Output the [X, Y] coordinate of the center of the cell containing the given text.  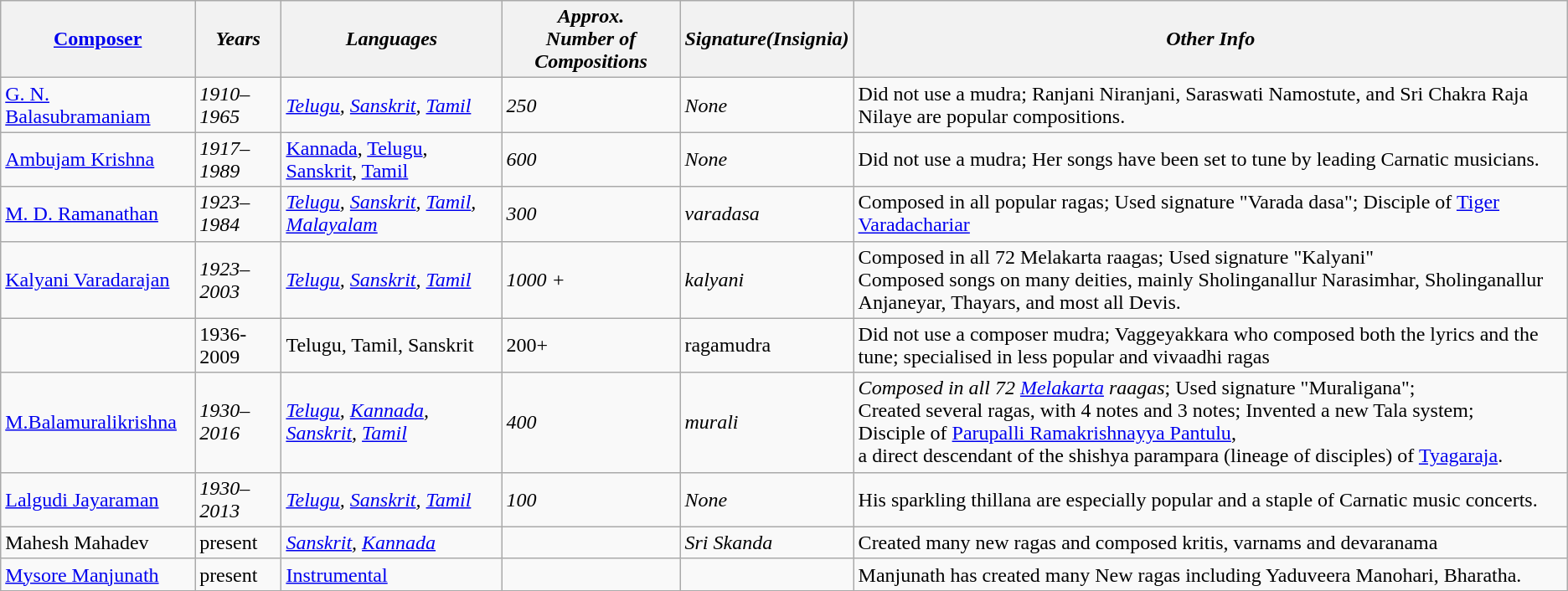
Composed in all popular ragas; Used signature "Varada dasa"; Disciple of Tiger Varadachariar [1210, 214]
Manjunath has created many New ragas including Yaduveera Manohari, Bharatha. [1210, 574]
1923–2003 [238, 280]
Other Info [1210, 39]
1000 + [591, 280]
Created many new ragas and composed kritis, varnams and devaranama [1210, 542]
Kalyani Varadarajan [98, 280]
1936-2009 [238, 345]
600 [591, 159]
Approx.Number of Compositions [591, 39]
1923–1984 [238, 214]
Sanskrit, Kannada [392, 542]
1930–2013 [238, 499]
Mysore Manjunath [98, 574]
Signature(Insignia) [767, 39]
250 [591, 105]
Did not use a mudra; Ranjani Niranjani, Saraswati Namostute, and Sri Chakra Raja Nilaye are popular compositions. [1210, 105]
M. D. Ramanathan [98, 214]
Telugu, Tamil, Sanskrit [392, 345]
Years [238, 39]
Instrumental [392, 574]
ragamudra [767, 345]
Did not use a composer mudra; Vaggeyakkara who composed both the lyrics and the tune; specialised in less popular and vivaadhi ragas [1210, 345]
His sparkling thillana are especially popular and a staple of Carnatic music concerts. [1210, 499]
Lalgudi Jayaraman [98, 499]
Mahesh Mahadev [98, 542]
100 [591, 499]
Composer [98, 39]
Ambujam Krishna [98, 159]
Did not use a mudra; Her songs have been set to tune by leading Carnatic musicians. [1210, 159]
1917–1989 [238, 159]
400 [591, 422]
kalyani [767, 280]
200+ [591, 345]
G. N. Balasubramaniam [98, 105]
Telugu, Sanskrit, Tamil, Malayalam [392, 214]
Languages [392, 39]
varadasa [767, 214]
1930–2016 [238, 422]
M.Balamuralikrishna [98, 422]
Sri Skanda [767, 542]
Telugu, Kannada, Sanskrit, Tamil [392, 422]
300 [591, 214]
1910–1965 [238, 105]
Kannada, Telugu, Sanskrit, Tamil [392, 159]
murali [767, 422]
